Return (X, Y) of the center of cell containing provided text 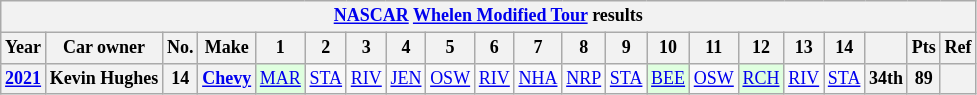
5 (450, 48)
9 (626, 48)
Kevin Hughes (104, 78)
JEN (406, 78)
NASCAR Whelen Modified Tour results (488, 16)
8 (584, 48)
89 (924, 78)
10 (668, 48)
MAR (280, 78)
Car owner (104, 48)
11 (714, 48)
13 (804, 48)
Chevy (227, 78)
1 (280, 48)
NRP (584, 78)
7 (538, 48)
BEE (668, 78)
NHA (538, 78)
4 (406, 48)
34th (886, 78)
RCH (761, 78)
2 (326, 48)
Ref (958, 48)
6 (494, 48)
Make (227, 48)
3 (366, 48)
Year (24, 48)
No. (180, 48)
2021 (24, 78)
12 (761, 48)
Pts (924, 48)
